Identify which cell holds the provided text, then report its (x, y) central coordinate. 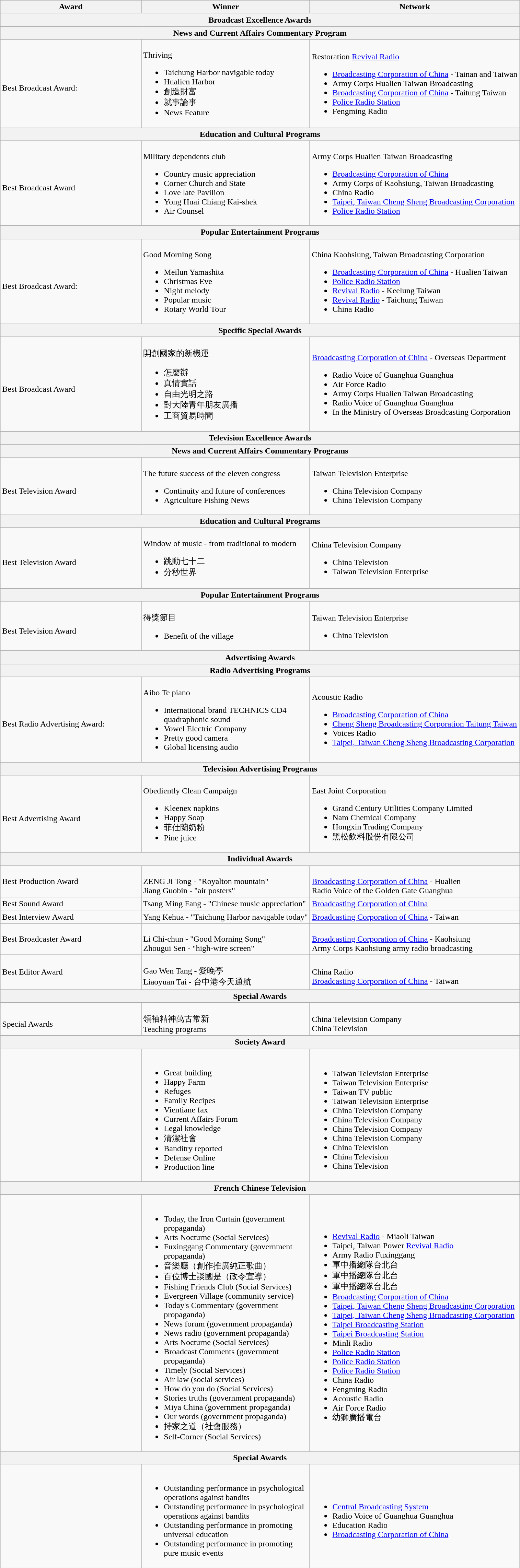
Winner (226, 7)
Broadcast Excellence Awards (260, 20)
Obediently Clean CampaignKleenex napkinsHappy Soap菲仕蘭奶粉Pine juice (226, 814)
Broadcasting Corporation of China (415, 904)
Taiwan Television EnterpriseChina Television CompanyChina Television Company (415, 486)
Good Morning SongMeilun YamashitaChristmas EveNight melodyPopular musicRotary World Tour (226, 281)
Best Advertising Award (71, 814)
Best Broadcaster Award (71, 939)
News and Current Affairs Commentary Program (260, 33)
Network (415, 7)
Radio Advertising Programs (260, 670)
Window of music - from traditional to modern跳動七十二分秒世界 (226, 558)
ZENG Ji Tong - "Royalton mountain" Jiang Guobin - "air posters" (226, 881)
Yang Kehua - "Taichung Harbor navigable today" (226, 917)
Central Broadcasting SystemRadio Voice of Guanghua GuanghuaEducation RadioBroadcasting Corporation of China (415, 1516)
Television Advertising Programs (260, 769)
China Radio Broadcasting Corporation of China - Taiwan (415, 972)
The future success of the eleven congressContinuity and future of conferencesAgriculture Fishing News (226, 486)
Best Interview Award (71, 917)
Aibo Te pianoInternational brand TECHNICS CD4 quadraphonic soundVowel Electric CompanyPretty good cameraGlobal licensing audio (226, 719)
Best Editor Award (71, 972)
Tsang Ming Fang - "Chinese music appreciation" (226, 904)
Taiwan Television EnterpriseChina Television (415, 626)
Great buildingHappy FarmRefugesFamily RecipesVientiane faxCurrent Affairs ForumLegal knowledge清潔社會Banditry reportedDefense OnlineProduction line (226, 1115)
開創國家的新機運怎麼辦真情實話自由光明之路對大陸青年朋友廣播工商貿易時間 (226, 384)
Broadcasting Corporation of China - Kaohsiung Army Corps Kaohsiung army radio broadcasting (415, 939)
Society Award (260, 1042)
Television Excellence Awards (260, 438)
Advertising Awards (260, 657)
Li Chi-chun - "Good Morning Song" Zhougui Sen - "high-wire screen" (226, 939)
Broadcasting Corporation of China - Hualien Radio Voice of the Golden Gate Guanghua (415, 881)
Award (71, 7)
領袖精神萬古常新 Teaching programs (226, 1019)
China Television Company China Television (415, 1019)
Best Radio Advertising Award: (71, 719)
Broadcasting Corporation of China - Taiwan (415, 917)
East Joint CorporationGrand Century Utilities Company LimitedNam Chemical CompanyHongxin Trading Company黑松飲料股份有限公司 (415, 814)
News and Current Affairs Commentary Programs (260, 451)
Best Production Award (71, 881)
ThrivingTaichung Harbor navigable todayHualien Harbor創造財富就事論事News Feature (226, 84)
Individual Awards (260, 859)
得獎節目Benefit of the village (226, 626)
Military dependents clubCountry music appreciationCorner Church and StateLove late PavilionYong Huai Chiang Kai-shekAir Counsel (226, 183)
Gao Wen Tang - 愛晚亭 Liaoyuan Tai - 台中港今天通航 (226, 972)
Specific Special Awards (260, 330)
French Chinese Television (260, 1188)
Best Sound Award (71, 904)
China Television CompanyChina TelevisionTaiwan Television Enterprise (415, 558)
